From the cell containing the given text, extract its center point as [x, y] coordinate. 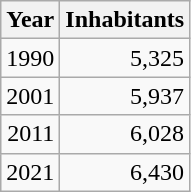
5,937 [125, 96]
Year [30, 20]
1990 [30, 58]
Inhabitants [125, 20]
6,430 [125, 172]
2001 [30, 96]
5,325 [125, 58]
2011 [30, 134]
2021 [30, 172]
6,028 [125, 134]
